Search for the cell housing the specified text and yield its (X, Y) center coordinate. 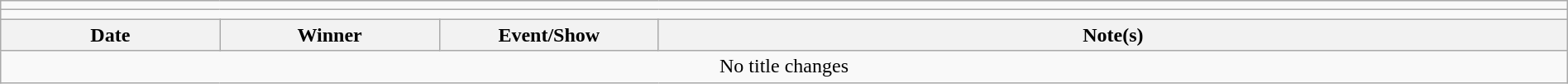
No title changes (784, 67)
Winner (329, 35)
Note(s) (1113, 35)
Date (111, 35)
Event/Show (549, 35)
